Search for the cell housing the specified text and yield its (X, Y) center coordinate. 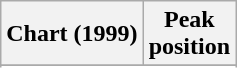
Chart (1999) (72, 34)
Peakposition (189, 34)
